Locate the cell with the specified text and output its (x, y) center coordinate. 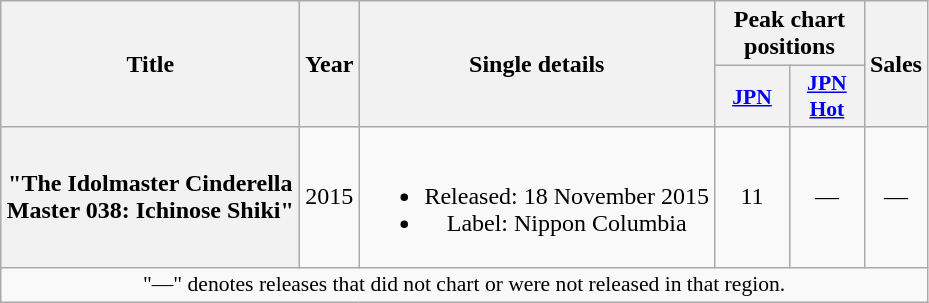
"—" denotes releases that did not chart or were not released in that region. (464, 285)
2015 (330, 197)
Single details (537, 64)
Peak chart positions (790, 34)
JPNHot (826, 96)
11 (752, 197)
Year (330, 64)
JPN (752, 96)
Sales (896, 64)
"The Idolmaster Cinderella Master 038: Ichinose Shiki" (150, 197)
Title (150, 64)
Released: 18 November 2015Label: Nippon Columbia (537, 197)
